Provide the [X, Y] coordinate of the cell's center where the given text is located.  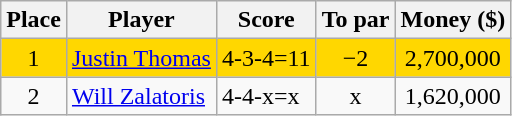
4-4-x=x [266, 96]
x [356, 96]
−2 [356, 58]
2,700,000 [453, 58]
1 [34, 58]
2 [34, 96]
Will Zalatoris [141, 96]
Player [141, 20]
4-3-4=11 [266, 58]
Money ($) [453, 20]
Place [34, 20]
1,620,000 [453, 96]
Score [266, 20]
To par [356, 20]
Justin Thomas [141, 58]
